Find where the given text appears and provide that cell's center as (x, y) coordinate. 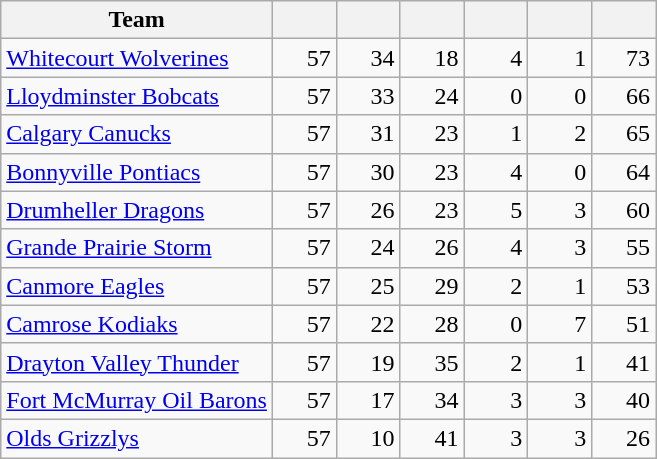
53 (624, 286)
Olds Grizzlys (137, 438)
28 (432, 324)
30 (368, 172)
66 (624, 96)
22 (368, 324)
35 (432, 362)
31 (368, 134)
Whitecourt Wolverines (137, 58)
60 (624, 210)
55 (624, 248)
25 (368, 286)
29 (432, 286)
40 (624, 400)
64 (624, 172)
73 (624, 58)
Fort McMurray Oil Barons (137, 400)
Bonnyville Pontiacs (137, 172)
Lloydminster Bobcats (137, 96)
5 (496, 210)
7 (560, 324)
33 (368, 96)
Drayton Valley Thunder (137, 362)
18 (432, 58)
Grande Prairie Storm (137, 248)
17 (368, 400)
65 (624, 134)
Team (137, 20)
Canmore Eagles (137, 286)
51 (624, 324)
Drumheller Dragons (137, 210)
Calgary Canucks (137, 134)
19 (368, 362)
10 (368, 438)
Camrose Kodiaks (137, 324)
